Detect which cell encompasses the target text, then output its [x, y] center coordinate. 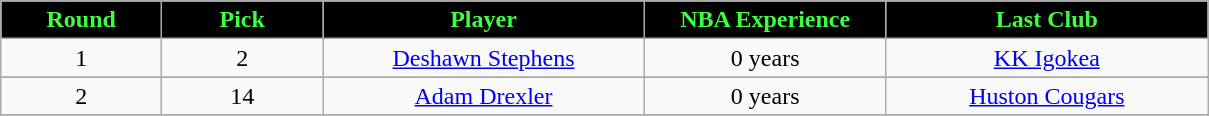
Player [484, 20]
KK Igokea [1047, 58]
Huston Cougars [1047, 96]
Adam Drexler [484, 96]
Last Club [1047, 20]
1 [82, 58]
Pick [242, 20]
Deshawn Stephens [484, 58]
14 [242, 96]
NBA Experience [764, 20]
Round [82, 20]
